Identify which cell holds the provided text, then report its [x, y] central coordinate. 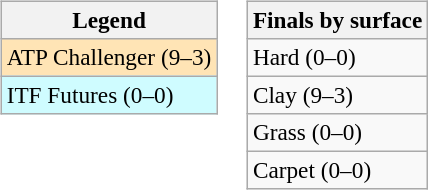
ATP Challenger (9–3) [108, 57]
Carpet (0–0) [337, 171]
Legend [108, 20]
Clay (9–3) [337, 95]
Grass (0–0) [337, 133]
Hard (0–0) [337, 57]
ITF Futures (0–0) [108, 95]
Finals by surface [337, 20]
